Search for the cell housing the specified text and yield its [X, Y] center coordinate. 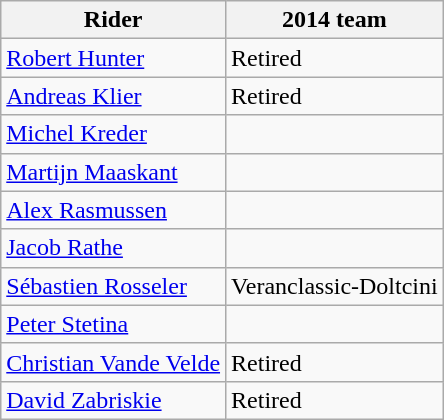
David Zabriskie [114, 400]
Peter Stetina [114, 324]
Rider [114, 20]
Jacob Rathe [114, 248]
Michel Kreder [114, 134]
Robert Hunter [114, 58]
Martijn Maaskant [114, 172]
Alex Rasmussen [114, 210]
Sébastien Rosseler [114, 286]
Andreas Klier [114, 96]
2014 team [335, 20]
Christian Vande Velde [114, 362]
Veranclassic-Doltcini [335, 286]
